Pinpoint the cell where the given text exists, returning its (X, Y) midpoint coordinate. 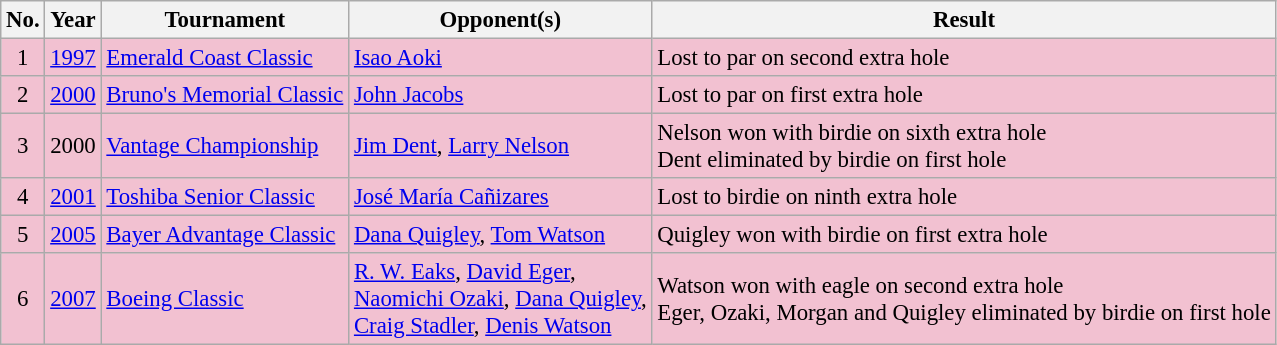
Toshiba Senior Classic (225, 197)
Isao Aoki (500, 58)
John Jacobs (500, 95)
Bayer Advantage Classic (225, 235)
2005 (73, 235)
2001 (73, 197)
2 (23, 95)
Nelson won with birdie on sixth extra holeDent eliminated by birdie on first hole (964, 146)
1 (23, 58)
4 (23, 197)
No. (23, 20)
1997 (73, 58)
Vantage Championship (225, 146)
Lost to par on first extra hole (964, 95)
5 (23, 235)
Result (964, 20)
Emerald Coast Classic (225, 58)
Dana Quigley, Tom Watson (500, 235)
Quigley won with birdie on first extra hole (964, 235)
Lost to par on second extra hole (964, 58)
Bruno's Memorial Classic (225, 95)
Jim Dent, Larry Nelson (500, 146)
Opponent(s) (500, 20)
Year (73, 20)
Lost to birdie on ninth extra hole (964, 197)
José María Cañizares (500, 197)
Tournament (225, 20)
3 (23, 146)
